Determine the (x, y) coordinate at the center of the cell enclosing the given text.  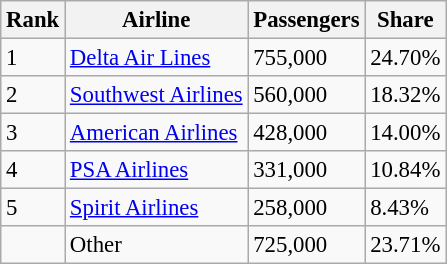
23.71% (406, 245)
American Airlines (156, 133)
Share (406, 20)
Southwest Airlines (156, 95)
428,000 (306, 133)
18.32% (406, 95)
3 (33, 133)
8.43% (406, 208)
Airline (156, 20)
Delta Air Lines (156, 58)
Passengers (306, 20)
Spirit Airlines (156, 208)
1 (33, 58)
2 (33, 95)
14.00% (406, 133)
755,000 (306, 58)
331,000 (306, 170)
560,000 (306, 95)
Rank (33, 20)
725,000 (306, 245)
5 (33, 208)
Other (156, 245)
4 (33, 170)
10.84% (406, 170)
24.70% (406, 58)
258,000 (306, 208)
PSA Airlines (156, 170)
